Output the (x, y) coordinate of the center of the cell containing the given text.  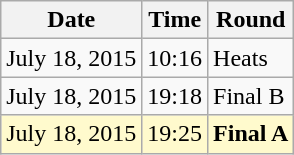
10:16 (175, 58)
Round (251, 20)
Final A (251, 134)
Final B (251, 96)
19:18 (175, 96)
Heats (251, 58)
Date (72, 20)
Time (175, 20)
19:25 (175, 134)
